Provide the [x, y] coordinate of the cell's center where the given text is located.  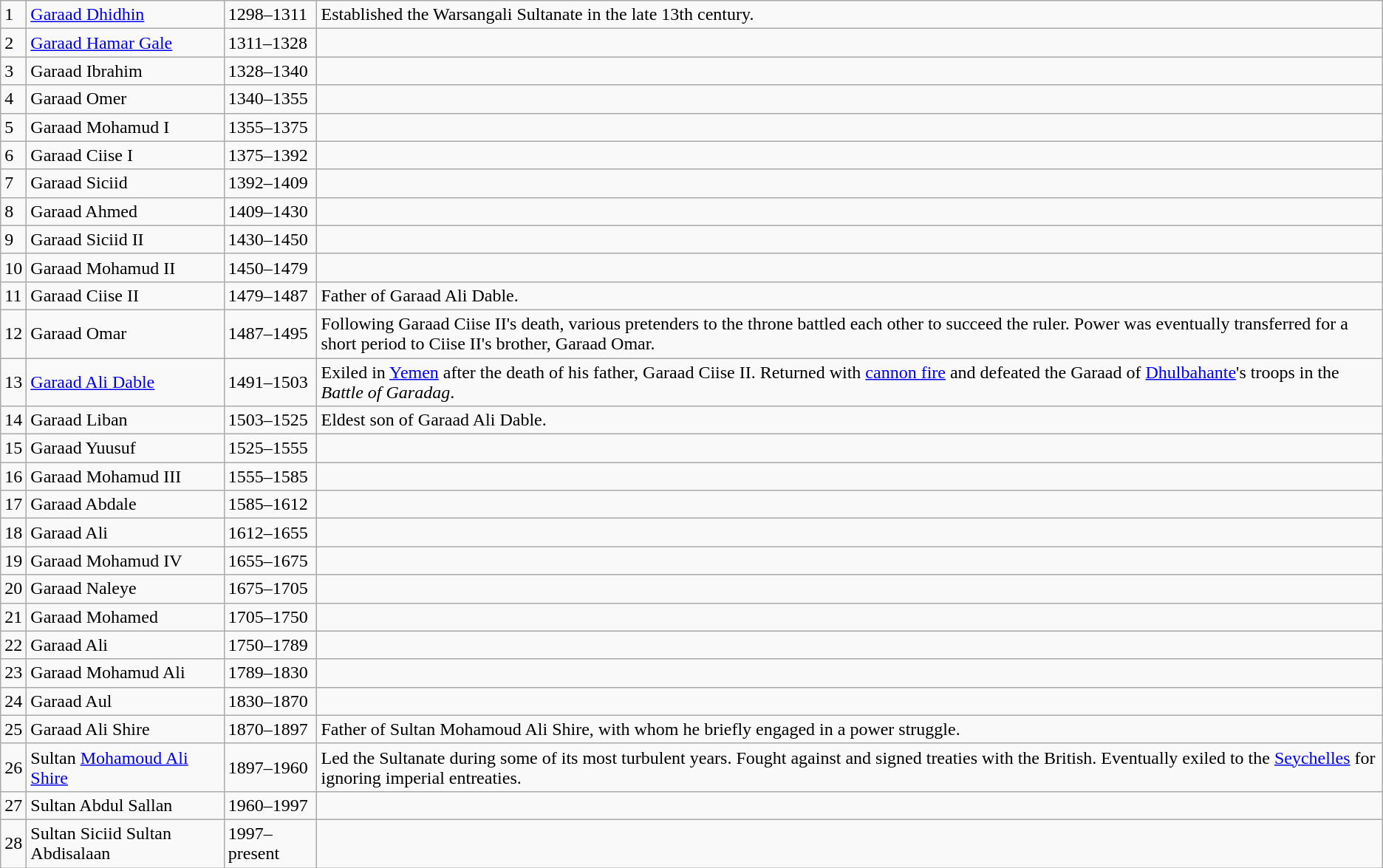
Garaad Liban [126, 420]
Garaad Mohamud II [126, 267]
1555–1585 [270, 476]
1298–1311 [270, 15]
6 [13, 155]
Sultan Mohamoud Ali Shire [126, 767]
1525–1555 [270, 448]
27 [13, 805]
1870–1897 [270, 729]
1997–present [270, 844]
1655–1675 [270, 561]
8 [13, 211]
1409–1430 [270, 211]
Garaad Naleye [126, 589]
Father of Sultan Mohamoud Ali Shire, with whom he briefly engaged in a power struggle. [850, 729]
1487–1495 [270, 334]
19 [13, 561]
Garaad Ciise II [126, 295]
Garaad Abdale [126, 505]
Garaad Mohamud III [126, 476]
Garaad Siciid II [126, 239]
26 [13, 767]
Garaad Mohamud Ali [126, 673]
1897–1960 [270, 767]
1612–1655 [270, 533]
1503–1525 [270, 420]
1705–1750 [270, 617]
Garaad Ali Shire [126, 729]
25 [13, 729]
Garaad Omer [126, 99]
1789–1830 [270, 673]
1375–1392 [270, 155]
17 [13, 505]
14 [13, 420]
Garaad Ibrahim [126, 71]
13 [13, 381]
2 [13, 43]
5 [13, 127]
Father of Garaad Ali Dable. [850, 295]
1750–1789 [270, 645]
Garaad Ahmed [126, 211]
Sultan Siciid Sultan Abdisalaan [126, 844]
Garaad Siciid [126, 183]
23 [13, 673]
Eldest son of Garaad Ali Dable. [850, 420]
4 [13, 99]
1491–1503 [270, 381]
15 [13, 448]
Garaad Mohamed [126, 617]
Sultan Abdul Sallan [126, 805]
Garaad Aul [126, 701]
1328–1340 [270, 71]
1355–1375 [270, 127]
Garaad Mohamud IV [126, 561]
1392–1409 [270, 183]
10 [13, 267]
18 [13, 533]
Garaad Omar [126, 334]
Garaad Dhidhin [126, 15]
Garaad Ciise I [126, 155]
7 [13, 183]
1340–1355 [270, 99]
28 [13, 844]
1585–1612 [270, 505]
3 [13, 71]
11 [13, 295]
1450–1479 [270, 267]
Garaad Mohamud I [126, 127]
1960–1997 [270, 805]
Garaad Hamar Gale [126, 43]
22 [13, 645]
21 [13, 617]
1830–1870 [270, 701]
1675–1705 [270, 589]
1430–1450 [270, 239]
9 [13, 239]
1479–1487 [270, 295]
12 [13, 334]
Garaad Yuusuf [126, 448]
Established the Warsangali Sultanate in the late 13th century. [850, 15]
24 [13, 701]
20 [13, 589]
Garaad Ali Dable [126, 381]
1 [13, 15]
16 [13, 476]
1311–1328 [270, 43]
